Return [x, y] of the center of cell containing provided text 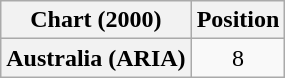
8 [238, 58]
Australia (ARIA) [96, 58]
Position [238, 20]
Chart (2000) [96, 20]
